Determine the [X, Y] coordinate at the center of the cell enclosing the given text.  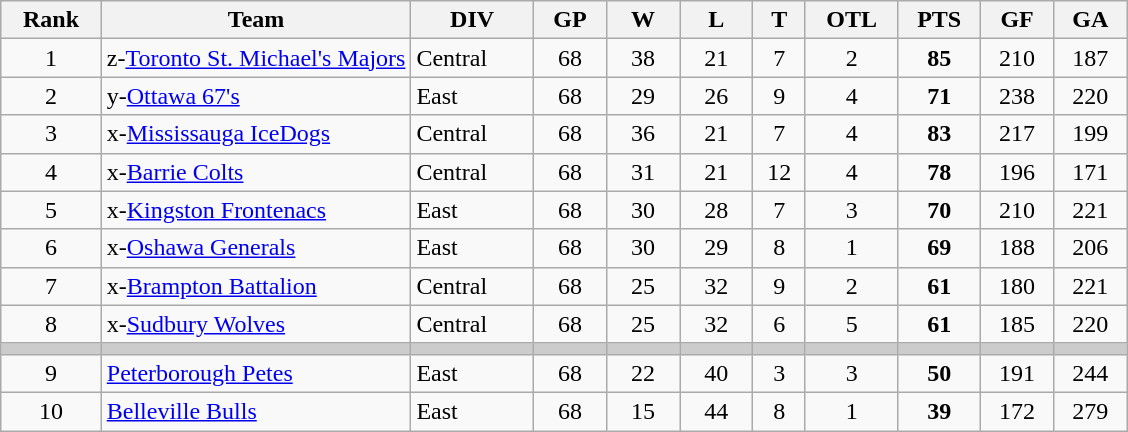
70 [940, 210]
206 [1090, 248]
185 [1016, 324]
188 [1016, 248]
Belleville Bulls [256, 411]
244 [1090, 373]
22 [642, 373]
OTL [852, 20]
85 [940, 58]
191 [1016, 373]
39 [940, 411]
x-Barrie Colts [256, 172]
238 [1016, 96]
Rank [51, 20]
171 [1090, 172]
GA [1090, 20]
38 [642, 58]
x-Kingston Frontenacs [256, 210]
187 [1090, 58]
12 [780, 172]
83 [940, 134]
Peterborough Petes [256, 373]
172 [1016, 411]
L [716, 20]
50 [940, 373]
36 [642, 134]
40 [716, 373]
279 [1090, 411]
W [642, 20]
PTS [940, 20]
28 [716, 210]
GP [570, 20]
10 [51, 411]
71 [940, 96]
15 [642, 411]
T [780, 20]
217 [1016, 134]
y-Ottawa 67's [256, 96]
69 [940, 248]
x-Brampton Battalion [256, 286]
180 [1016, 286]
GF [1016, 20]
x-Sudbury Wolves [256, 324]
26 [716, 96]
x-Mississauga IceDogs [256, 134]
196 [1016, 172]
78 [940, 172]
Team [256, 20]
DIV [472, 20]
199 [1090, 134]
44 [716, 411]
z-Toronto St. Michael's Majors [256, 58]
x-Oshawa Generals [256, 248]
31 [642, 172]
